Pinpoint the cell where the given text exists, returning its [X, Y] midpoint coordinate. 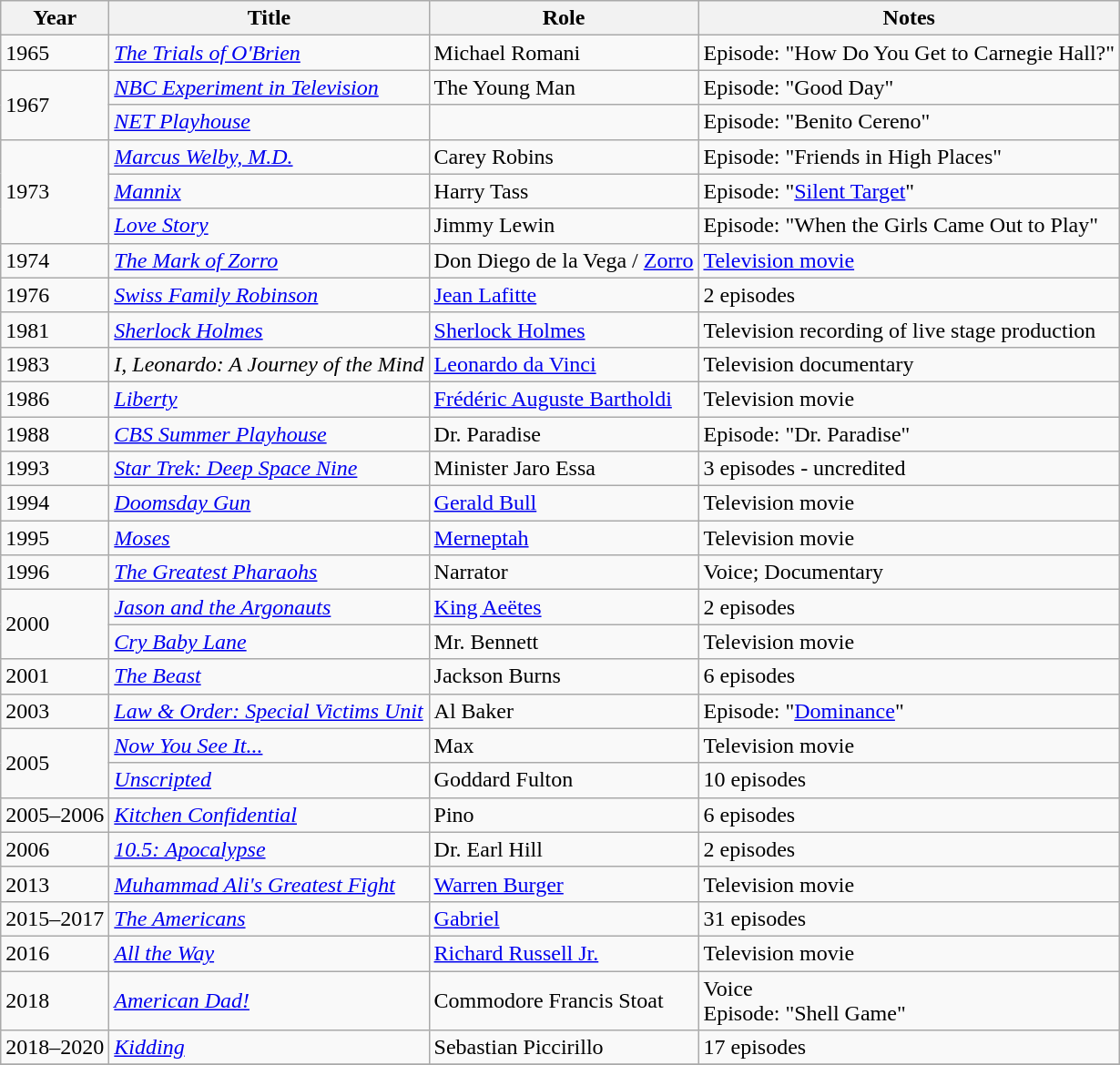
1993 [55, 469]
Episode: "Dr. Paradise" [909, 434]
Max [564, 745]
Role [564, 18]
Jimmy Lewin [564, 226]
The Beast [270, 676]
NET Playhouse [270, 122]
The Trials of O'Brien [270, 53]
2016 [55, 953]
Warren Burger [564, 884]
King Aeëtes [564, 607]
Kidding [270, 1048]
Sebastian Piccirillo [564, 1048]
The Mark of Zorro [270, 260]
1986 [55, 399]
1994 [55, 503]
Mr. Bennett [564, 642]
Harry Tass [564, 191]
Love Story [270, 226]
Michael Romani [564, 53]
2005–2006 [55, 815]
Pino [564, 815]
I, Leonardo: A Journey of the Mind [270, 364]
1981 [55, 330]
CBS Summer Playhouse [270, 434]
2018 [55, 999]
1973 [55, 191]
2001 [55, 676]
Now You See It... [270, 745]
Carey Robins [564, 157]
Al Baker [564, 711]
Episode: "Friends in High Places" [909, 157]
Gabriel [564, 918]
All the Way [270, 953]
Unscripted [270, 780]
Don Diego de la Vega / Zorro [564, 260]
Leonardo da Vinci [564, 364]
1976 [55, 295]
The Young Man [564, 87]
1995 [55, 538]
Liberty [270, 399]
Episode: "When the Girls Came Out to Play" [909, 226]
Episode: "Good Day" [909, 87]
Jason and the Argonauts [270, 607]
Minister Jaro Essa [564, 469]
2006 [55, 849]
Episode: "How Do You Get to Carnegie Hall?" [909, 53]
The Americans [270, 918]
Cry Baby Lane [270, 642]
Episode: "Dominance" [909, 711]
Voice; Documentary [909, 573]
2005 [55, 763]
Richard Russell Jr. [564, 953]
1983 [55, 364]
Episode: "Silent Target" [909, 191]
Notes [909, 18]
Moses [270, 538]
Muhammad Ali's Greatest Fight [270, 884]
Year [55, 18]
Dr. Paradise [564, 434]
10.5: Apocalypse [270, 849]
1965 [55, 53]
1988 [55, 434]
Law & Order: Special Victims Unit [270, 711]
2013 [55, 884]
Mannix [270, 191]
Episode: "Benito Cereno" [909, 122]
American Dad! [270, 999]
2015–2017 [55, 918]
Swiss Family Robinson [270, 295]
1996 [55, 573]
Narrator [564, 573]
2003 [55, 711]
Jackson Burns [564, 676]
17 episodes [909, 1048]
NBC Experiment in Television [270, 87]
3 episodes - uncredited [909, 469]
Merneptah [564, 538]
10 episodes [909, 780]
Television recording of live stage production [909, 330]
VoiceEpisode: "Shell Game" [909, 999]
1967 [55, 105]
Commodore Francis Stoat [564, 999]
Kitchen Confidential [270, 815]
Jean Lafitte [564, 295]
Goddard Fulton [564, 780]
Dr. Earl Hill [564, 849]
Star Trek: Deep Space Nine [270, 469]
2000 [55, 624]
Television documentary [909, 364]
Gerald Bull [564, 503]
Doomsday Gun [270, 503]
2018–2020 [55, 1048]
The Greatest Pharaohs [270, 573]
31 episodes [909, 918]
Title [270, 18]
1974 [55, 260]
Marcus Welby, M.D. [270, 157]
Frédéric Auguste Bartholdi [564, 399]
